Return [x, y] of the center of cell containing provided text 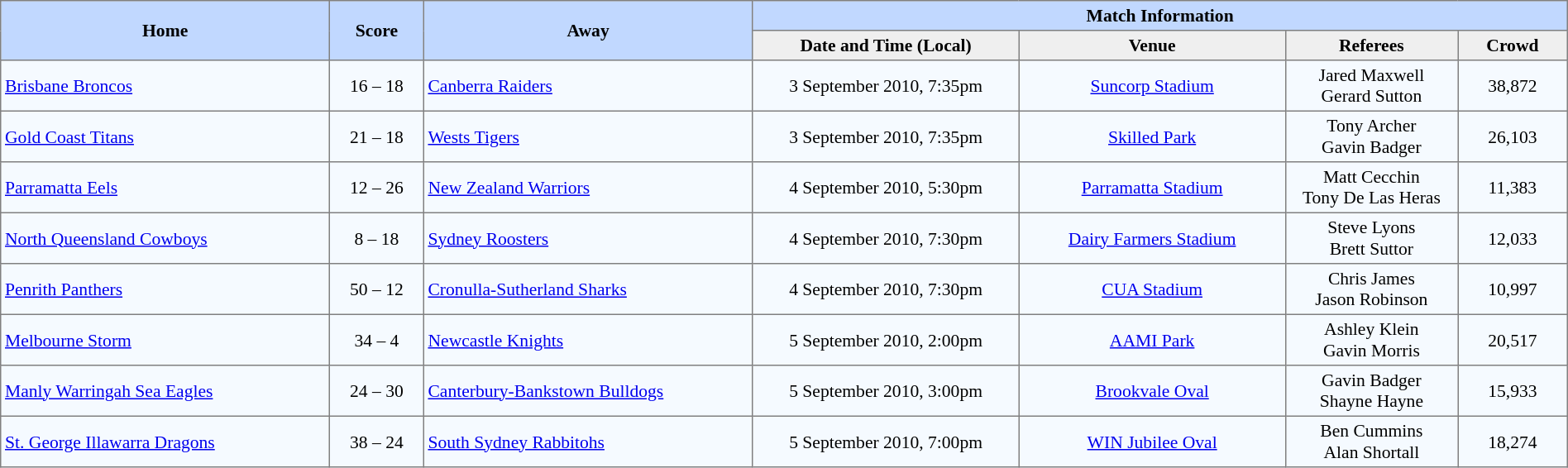
St. George Illawarra Dragons [165, 442]
Date and Time (Local) [886, 45]
Ashley KleinGavin Morris [1371, 340]
Brookvale Oval [1152, 391]
Suncorp Stadium [1152, 86]
Canterbury-Bankstown Bulldogs [588, 391]
5 September 2010, 2:00pm [886, 340]
Tony ArcherGavin Badger [1371, 136]
AAMI Park [1152, 340]
10,997 [1513, 289]
24 – 30 [377, 391]
Manly Warringah Sea Eagles [165, 391]
11,383 [1513, 188]
Parramatta Stadium [1152, 188]
12 – 26 [377, 188]
Gavin BadgerShayne Hayne [1371, 391]
Penrith Panthers [165, 289]
16 – 18 [377, 86]
Home [165, 31]
Chris JamesJason Robinson [1371, 289]
Dairy Farmers Stadium [1152, 238]
4 September 2010, 5:30pm [886, 188]
Skilled Park [1152, 136]
Ben CumminsAlan Shortall [1371, 442]
38,872 [1513, 86]
Sydney Roosters [588, 238]
38 – 24 [377, 442]
Away [588, 31]
8 – 18 [377, 238]
20,517 [1513, 340]
Canberra Raiders [588, 86]
North Queensland Cowboys [165, 238]
21 – 18 [377, 136]
Newcastle Knights [588, 340]
15,933 [1513, 391]
Referees [1371, 45]
New Zealand Warriors [588, 188]
Match Information [1159, 16]
Score [377, 31]
12,033 [1513, 238]
Crowd [1513, 45]
5 September 2010, 7:00pm [886, 442]
5 September 2010, 3:00pm [886, 391]
Cronulla-Sutherland Sharks [588, 289]
Parramatta Eels [165, 188]
18,274 [1513, 442]
Jared MaxwellGerard Sutton [1371, 86]
34 – 4 [377, 340]
WIN Jubilee Oval [1152, 442]
26,103 [1513, 136]
South Sydney Rabbitohs [588, 442]
Venue [1152, 45]
CUA Stadium [1152, 289]
Matt CecchinTony De Las Heras [1371, 188]
Steve LyonsBrett Suttor [1371, 238]
Brisbane Broncos [165, 86]
Melbourne Storm [165, 340]
Gold Coast Titans [165, 136]
Wests Tigers [588, 136]
50 – 12 [377, 289]
